Return the [x, y] coordinate for the center point of the cell that contains the specified text.  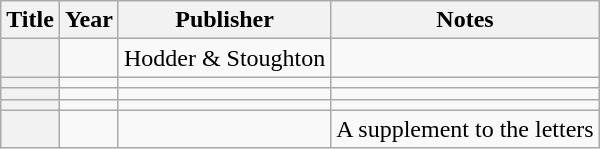
Title [30, 20]
A supplement to the letters [465, 129]
Hodder & Stoughton [224, 58]
Notes [465, 20]
Year [88, 20]
Publisher [224, 20]
